Extract the [X, Y] coordinate from the center of the cell holding the provided text.  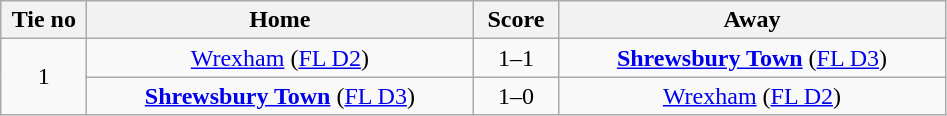
1 [44, 77]
Away [752, 20]
Score [516, 20]
Home [280, 20]
Tie no [44, 20]
1–1 [516, 58]
1–0 [516, 96]
